Pinpoint the cell where the given text exists, returning its [X, Y] midpoint coordinate. 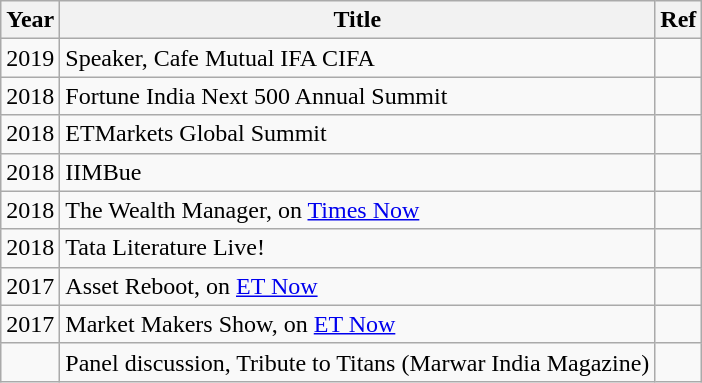
IIMBue [358, 172]
ETMarkets Global Summit [358, 134]
Fortune India Next 500 Annual Summit [358, 96]
Tata Literature Live! [358, 248]
Asset Reboot, on ET Now [358, 286]
Year [30, 20]
Panel discussion, Tribute to Titans (Marwar India Magazine) [358, 362]
The Wealth Manager, on Times Now [358, 210]
Market Makers Show, on ET Now [358, 324]
Ref [678, 20]
2019 [30, 58]
Title [358, 20]
Speaker, Cafe Mutual IFA CIFA [358, 58]
